Provide the (X, Y) coordinate of the cell's center where the given text is located.  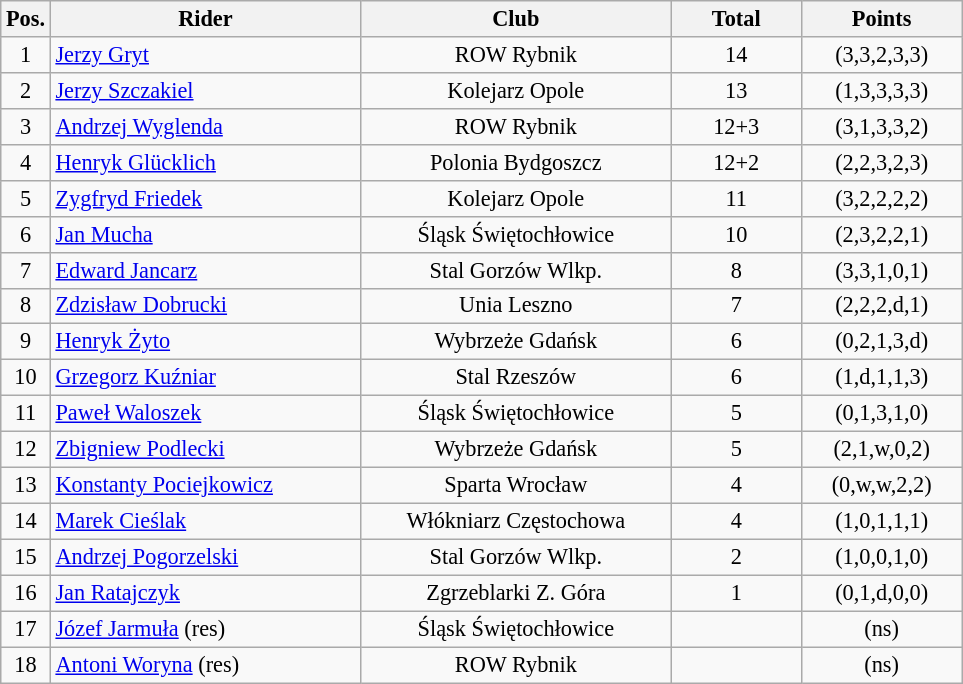
Włókniarz Częstochowa (516, 521)
Henryk Glücklich (205, 162)
17 (26, 629)
Paweł Waloszek (205, 414)
(1,3,3,3,3) (881, 90)
Marek Cieślak (205, 521)
(3,3,1,0,1) (881, 270)
Rider (205, 19)
Antoni Woryna (res) (205, 665)
(3,3,2,3,3) (881, 55)
Jerzy Gryt (205, 55)
(1,0,1,1,1) (881, 521)
(0,2,1,3,d) (881, 342)
15 (26, 557)
Total (736, 19)
(0,1,3,1,0) (881, 414)
(3,1,3,3,2) (881, 126)
18 (26, 665)
(2,1,w,0,2) (881, 450)
(3,2,2,2,2) (881, 198)
Józef Jarmuła (res) (205, 629)
12+3 (736, 126)
(1,d,1,1,3) (881, 378)
12+2 (736, 162)
(2,2,2,d,1) (881, 306)
Zgrzeblarki Z. Góra (516, 593)
Jan Ratajczyk (205, 593)
Pos. (26, 19)
Andrzej Pogorzelski (205, 557)
Polonia Bydgoszcz (516, 162)
(2,2,3,2,3) (881, 162)
9 (26, 342)
Zbigniew Podlecki (205, 450)
Stal Rzeszów (516, 378)
Konstanty Pociejkowicz (205, 485)
Jan Mucha (205, 234)
Zdzisław Dobrucki (205, 306)
Sparta Wrocław (516, 485)
(0,w,w,2,2) (881, 485)
Jerzy Szczakiel (205, 90)
Zygfryd Friedek (205, 198)
Points (881, 19)
Unia Leszno (516, 306)
Henryk Żyto (205, 342)
12 (26, 450)
(0,1,d,0,0) (881, 593)
Club (516, 19)
3 (26, 126)
16 (26, 593)
Grzegorz Kuźniar (205, 378)
Andrzej Wyglenda (205, 126)
(2,3,2,2,1) (881, 234)
Edward Jancarz (205, 270)
(1,0,0,1,0) (881, 557)
